Provide the (X, Y) coordinate of the cell's center where the given text is located.  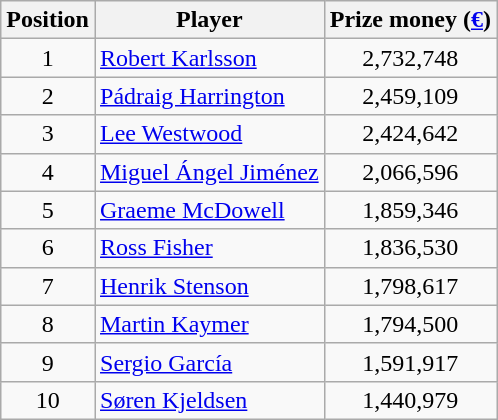
7 (48, 286)
6 (48, 248)
Prize money (€) (410, 20)
2,732,748 (410, 58)
10 (48, 400)
Martin Kaymer (209, 324)
Lee Westwood (209, 134)
5 (48, 210)
Sergio García (209, 362)
1,798,617 (410, 286)
1,859,346 (410, 210)
2 (48, 96)
Miguel Ángel Jiménez (209, 172)
Player (209, 20)
2,459,109 (410, 96)
Position (48, 20)
2,424,642 (410, 134)
2,066,596 (410, 172)
Søren Kjeldsen (209, 400)
1,836,530 (410, 248)
9 (48, 362)
4 (48, 172)
8 (48, 324)
1,591,917 (410, 362)
1,794,500 (410, 324)
Ross Fisher (209, 248)
Pádraig Harrington (209, 96)
3 (48, 134)
1,440,979 (410, 400)
Henrik Stenson (209, 286)
Robert Karlsson (209, 58)
1 (48, 58)
Graeme McDowell (209, 210)
